From the cell containing the given text, extract its center point as [X, Y] coordinate. 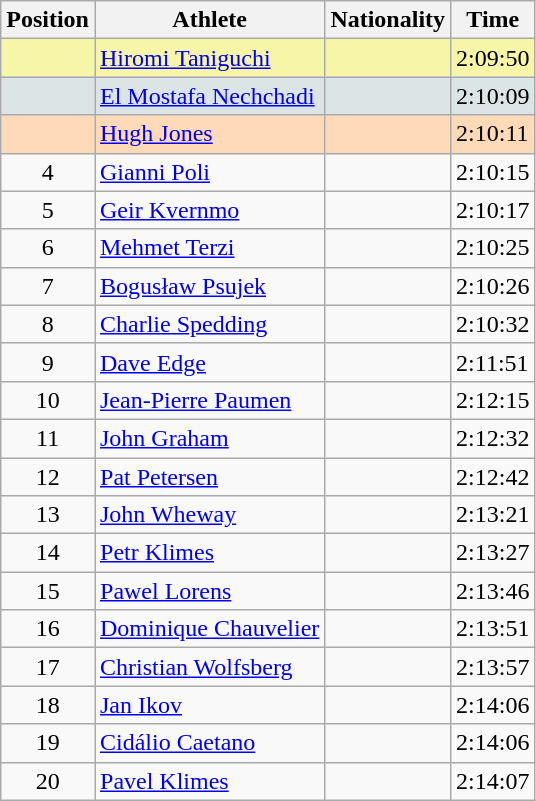
2:10:11 [493, 134]
Pavel Klimes [209, 781]
2:10:25 [493, 248]
Dominique Chauvelier [209, 629]
8 [48, 324]
2:14:07 [493, 781]
Mehmet Terzi [209, 248]
2:12:15 [493, 400]
Time [493, 20]
10 [48, 400]
Nationality [388, 20]
4 [48, 172]
Hugh Jones [209, 134]
2:13:51 [493, 629]
2:13:21 [493, 515]
Hiromi Taniguchi [209, 58]
13 [48, 515]
2:13:46 [493, 591]
5 [48, 210]
2:10:32 [493, 324]
11 [48, 438]
Athlete [209, 20]
John Wheway [209, 515]
2:10:15 [493, 172]
2:11:51 [493, 362]
14 [48, 553]
2:10:09 [493, 96]
Position [48, 20]
16 [48, 629]
2:12:42 [493, 477]
12 [48, 477]
19 [48, 743]
Dave Edge [209, 362]
Petr Klimes [209, 553]
2:10:17 [493, 210]
El Mostafa Nechchadi [209, 96]
7 [48, 286]
9 [48, 362]
Jean-Pierre Paumen [209, 400]
Geir Kvernmo [209, 210]
2:13:27 [493, 553]
2:09:50 [493, 58]
15 [48, 591]
Gianni Poli [209, 172]
Pat Petersen [209, 477]
2:13:57 [493, 667]
17 [48, 667]
Christian Wolfsberg [209, 667]
Cidálio Caetano [209, 743]
2:10:26 [493, 286]
2:12:32 [493, 438]
Pawel Lorens [209, 591]
Jan Ikov [209, 705]
6 [48, 248]
John Graham [209, 438]
18 [48, 705]
20 [48, 781]
Charlie Spedding [209, 324]
Bogusław Psujek [209, 286]
